Extract the [x, y] coordinate from the center of the cell holding the provided text.  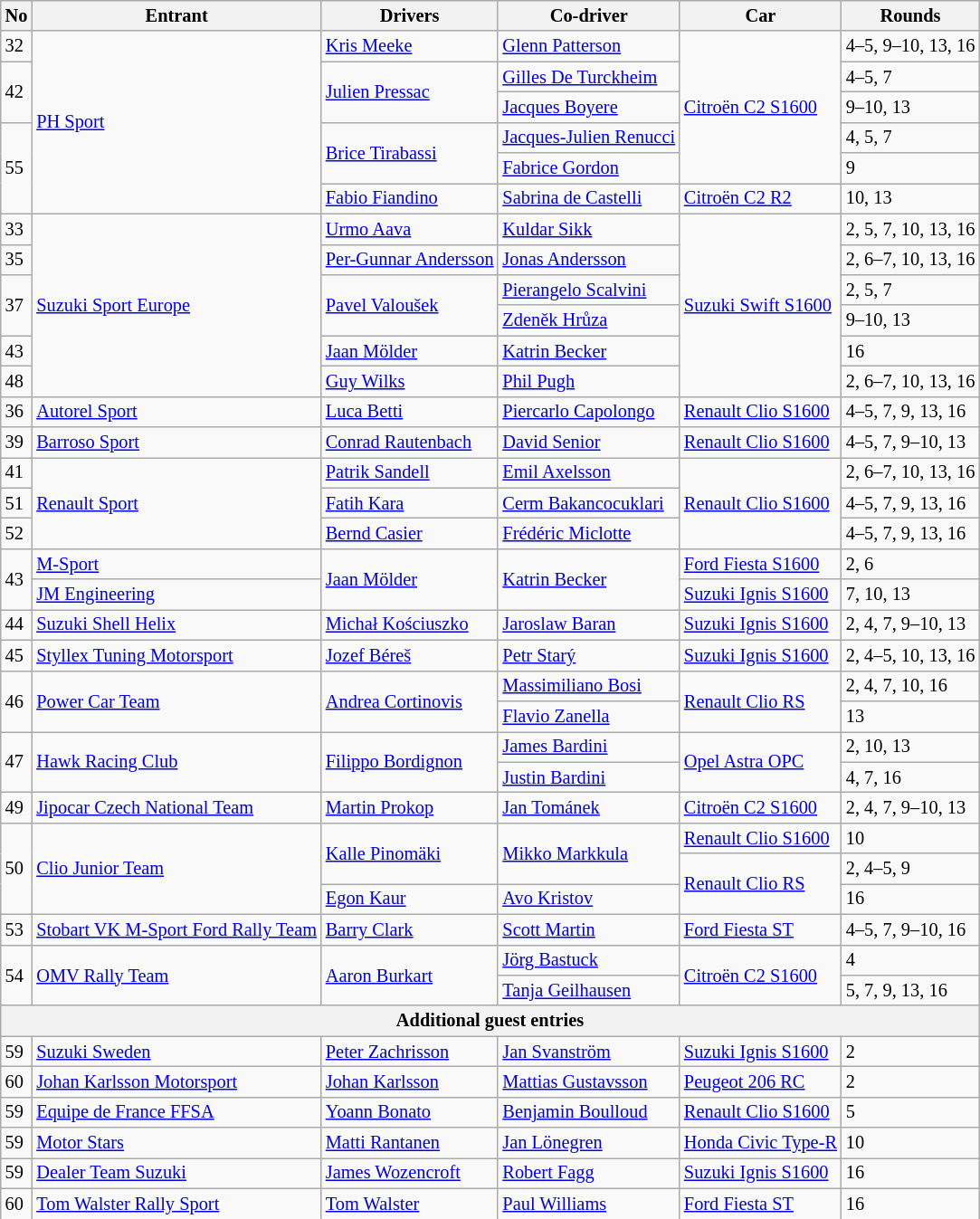
Cerm Bakancocuklari [588, 503]
Suzuki Swift S1600 [760, 305]
Mikko Markkula [588, 852]
54 [16, 976]
2, 5, 7, 10, 13, 16 [910, 229]
Johan Karlsson [410, 1081]
Tom Walster [410, 1204]
4–5, 7 [910, 77]
49 [16, 807]
Benjamin Boulloud [588, 1112]
Bernd Casier [410, 533]
44 [16, 624]
37 [16, 304]
Guy Wilks [410, 381]
Stobart VK M-Sport Ford Rally Team [176, 929]
Mattias Gustavsson [588, 1081]
5 [910, 1112]
Matti Rantanen [410, 1143]
Frédéric Miclotte [588, 533]
JM Engineering [176, 595]
42 [16, 92]
Avo Kristov [588, 899]
Additional guest entries [490, 1021]
2, 5, 7 [910, 290]
45 [16, 655]
4, 7, 16 [910, 777]
46 [16, 700]
4–5, 7, 9–10, 16 [910, 929]
Citroën C2 R2 [760, 198]
Julien Pressac [410, 92]
13 [910, 716]
Glenn Patterson [588, 46]
7, 10, 13 [910, 595]
Barroso Sport [176, 443]
Fabrice Gordon [588, 168]
Jonas Andersson [588, 260]
35 [16, 260]
Jacques-Julien Renucci [588, 138]
41 [16, 472]
Filippo Bordignon [410, 762]
Co-driver [588, 15]
Pavel Valoušek [410, 304]
Massimiliano Bosi [588, 686]
Jozef Béreš [410, 655]
52 [16, 533]
33 [16, 229]
Conrad Rautenbach [410, 443]
Aaron Burkart [410, 976]
Peter Zachrisson [410, 1052]
Kalle Pinomäki [410, 852]
Car [760, 15]
Drivers [410, 15]
Michał Kościuszko [410, 624]
39 [16, 443]
Tom Walster Rally Sport [176, 1204]
Paul Williams [588, 1204]
James Wozencroft [410, 1173]
Andrea Cortinovis [410, 700]
10, 13 [910, 198]
Ford Fiesta S1600 [760, 564]
32 [16, 46]
Petr Starý [588, 655]
5, 7, 9, 13, 16 [910, 990]
Robert Fagg [588, 1173]
Brice Tirabassi [410, 152]
Entrant [176, 15]
Clio Junior Team [176, 869]
Urmo Aava [410, 229]
M-Sport [176, 564]
47 [16, 762]
Fatih Kara [410, 503]
Suzuki Sweden [176, 1052]
Fabio Fiandino [410, 198]
Sabrina de Castelli [588, 198]
2, 6 [910, 564]
Jörg Bastuck [588, 960]
Jaroslaw Baran [588, 624]
Autorel Sport [176, 412]
Equipe de France FFSA [176, 1112]
Zdeněk Hrůza [588, 320]
Martin Prokop [410, 807]
55 [16, 168]
2, 10, 13 [910, 747]
Jan Svanström [588, 1052]
Yoann Bonato [410, 1112]
48 [16, 381]
Power Car Team [176, 700]
Jan Lönegren [588, 1143]
50 [16, 869]
36 [16, 412]
No [16, 15]
Jacques Boyere [588, 107]
9 [910, 168]
Barry Clark [410, 929]
Justin Bardini [588, 777]
David Senior [588, 443]
Jan Tománek [588, 807]
Suzuki Shell Helix [176, 624]
Patrik Sandell [410, 472]
OMV Rally Team [176, 976]
Opel Astra OPC [760, 762]
Peugeot 206 RC [760, 1081]
4, 5, 7 [910, 138]
Flavio Zanella [588, 716]
Phil Pugh [588, 381]
Gilles De Turckheim [588, 77]
James Bardini [588, 747]
Honda Civic Type-R [760, 1143]
2, 4–5, 9 [910, 869]
53 [16, 929]
Dealer Team Suzuki [176, 1173]
Tanja Geilhausen [588, 990]
Piercarlo Capolongo [588, 412]
Renault Sport [176, 503]
Per-Gunnar Andersson [410, 260]
Hawk Racing Club [176, 762]
2, 4–5, 10, 13, 16 [910, 655]
Scott Martin [588, 929]
Kris Meeke [410, 46]
Luca Betti [410, 412]
Johan Karlsson Motorsport [176, 1081]
Motor Stars [176, 1143]
51 [16, 503]
Suzuki Sport Europe [176, 305]
Styllex Tuning Motorsport [176, 655]
PH Sport [176, 122]
Kuldar Sikk [588, 229]
Egon Kaur [410, 899]
2, 4, 7, 10, 16 [910, 686]
Jipocar Czech National Team [176, 807]
4–5, 7, 9–10, 13 [910, 443]
4 [910, 960]
Pierangelo Scalvini [588, 290]
Emil Axelsson [588, 472]
4–5, 9–10, 13, 16 [910, 46]
Rounds [910, 15]
